Return the [x, y] coordinate for the center point of the cell that contains the specified text.  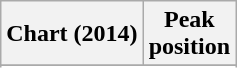
Chart (2014) [72, 34]
Peakposition [189, 34]
